Determine the [X, Y] coordinate at the center of the cell enclosing the given text.  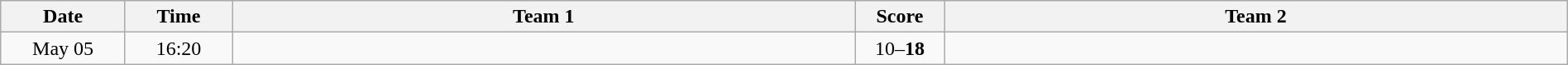
16:20 [179, 48]
Team 1 [544, 17]
Time [179, 17]
Team 2 [1256, 17]
Date [63, 17]
10–18 [900, 48]
Score [900, 17]
May 05 [63, 48]
